Extract the [X, Y] coordinate from the center of the cell holding the provided text.  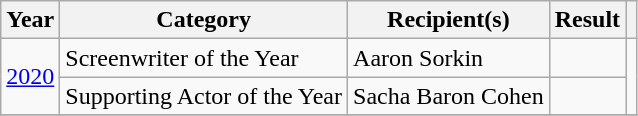
Year [30, 20]
Result [587, 20]
Category [204, 20]
2020 [30, 77]
Recipient(s) [449, 20]
Screenwriter of the Year [204, 58]
Supporting Actor of the Year [204, 96]
Sacha Baron Cohen [449, 96]
Aaron Sorkin [449, 58]
